Extract the [X, Y] coordinate from the center of the cell holding the provided text.  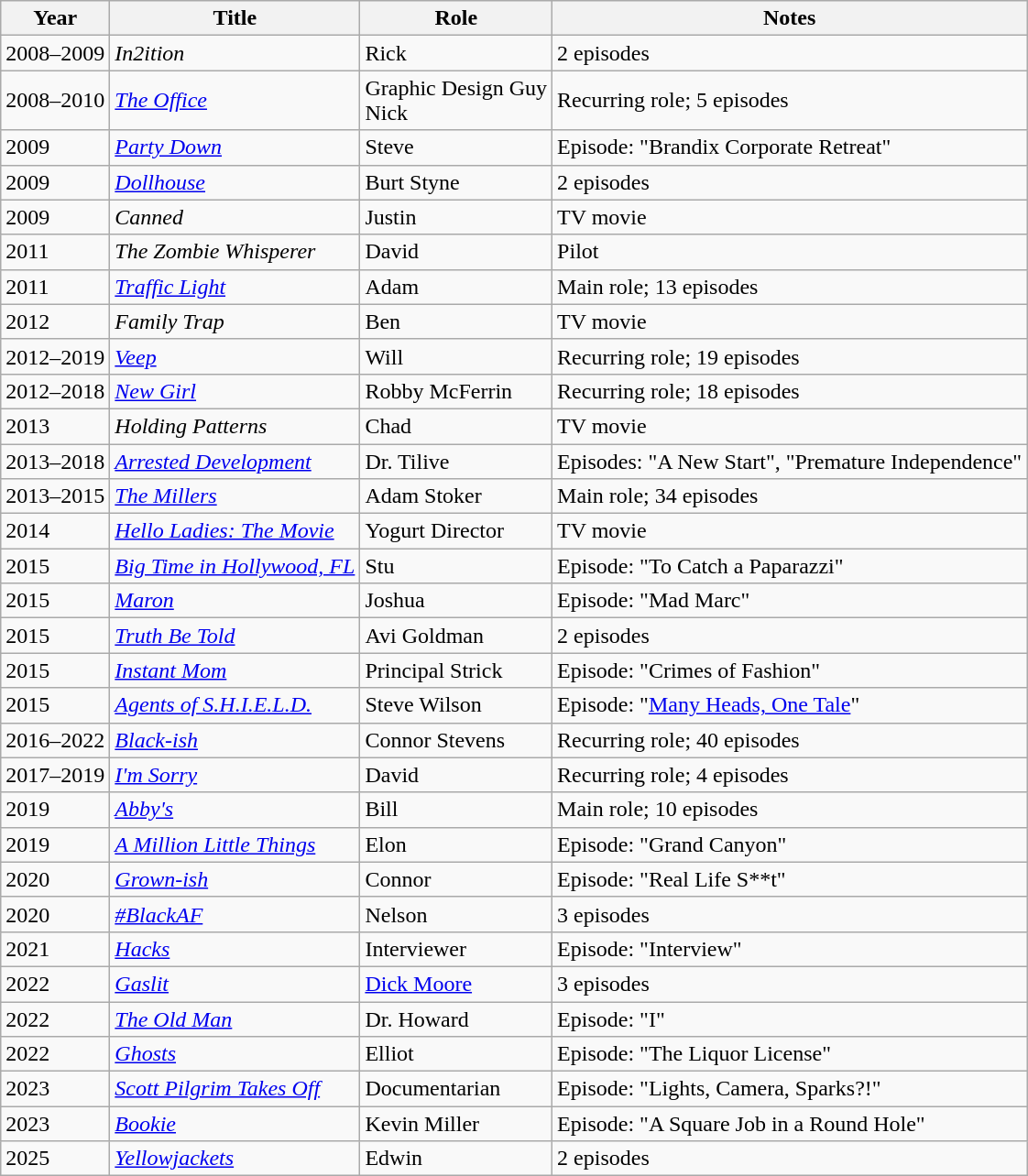
2008–2009 [55, 53]
Steve [456, 147]
Chad [456, 426]
Recurring role; 18 episodes [790, 391]
Avi Goldman [456, 636]
The Old Man [235, 1019]
Steve Wilson [456, 705]
Burt Styne [456, 182]
Ben [456, 321]
2012–2019 [55, 356]
Hello Ladies: The Movie [235, 531]
Recurring role; 40 episodes [790, 740]
Episode: "The Liquor License" [790, 1054]
2013 [55, 426]
Episode: "Mad Marc" [790, 601]
Traffic Light [235, 287]
Rick [456, 53]
Episode: "Crimes of Fashion" [790, 670]
Episode: "Grand Canyon" [790, 844]
Edwin [456, 1159]
Documentarian [456, 1089]
Episode: "To Catch a Paparazzi" [790, 566]
New Girl [235, 391]
Party Down [235, 147]
Episode: "Many Heads, One Tale" [790, 705]
Bookie [235, 1124]
Elliot [456, 1054]
Notes [790, 18]
Principal Strick [456, 670]
Arrested Development [235, 461]
Episodes: "A New Start", "Premature Independence" [790, 461]
Robby McFerrin [456, 391]
2025 [55, 1159]
Adam Stoker [456, 496]
Dollhouse [235, 182]
Family Trap [235, 321]
Canned [235, 217]
Bill [456, 810]
Role [456, 18]
Recurring role; 19 episodes [790, 356]
2012 [55, 321]
Recurring role; 5 episodes [790, 101]
Big Time in Hollywood, FL [235, 566]
Episode: "Real Life S**t" [790, 879]
Kevin Miller [456, 1124]
Connor [456, 879]
The Office [235, 101]
Truth Be Told [235, 636]
Justin [456, 217]
Pilot [790, 252]
Episode: "Lights, Camera, Sparks?!" [790, 1089]
Hacks [235, 949]
Graphic Design GuyNick [456, 101]
Connor Stevens [456, 740]
2012–2018 [55, 391]
Main role; 13 episodes [790, 287]
Main role; 10 episodes [790, 810]
In2ition [235, 53]
Veep [235, 356]
Dick Moore [456, 984]
Yogurt Director [456, 531]
2013–2018 [55, 461]
Interviewer [456, 949]
2008–2010 [55, 101]
Black-ish [235, 740]
Joshua [456, 601]
Abby's [235, 810]
Scott Pilgrim Takes Off [235, 1089]
Title [235, 18]
Dr. Tilive [456, 461]
Episode: "A Square Job in a Round Hole" [790, 1124]
The Millers [235, 496]
I'm Sorry [235, 775]
Maron [235, 601]
Yellowjackets [235, 1159]
The Zombie Whisperer [235, 252]
Holding Patterns [235, 426]
Grown-ish [235, 879]
Gaslit [235, 984]
Adam [456, 287]
2017–2019 [55, 775]
2016–2022 [55, 740]
Elon [456, 844]
Will [456, 356]
Year [55, 18]
Nelson [456, 914]
2014 [55, 531]
Episode: "Brandix Corporate Retreat" [790, 147]
A Million Little Things [235, 844]
Stu [456, 566]
Agents of S.H.I.E.L.D. [235, 705]
Episode: "I" [790, 1019]
Dr. Howard [456, 1019]
Main role; 34 episodes [790, 496]
2013–2015 [55, 496]
Ghosts [235, 1054]
Episode: "Interview" [790, 949]
#BlackAF [235, 914]
Recurring role; 4 episodes [790, 775]
Instant Mom [235, 670]
2021 [55, 949]
